Determine the (x, y) coordinate at the center of the cell enclosing the given text.  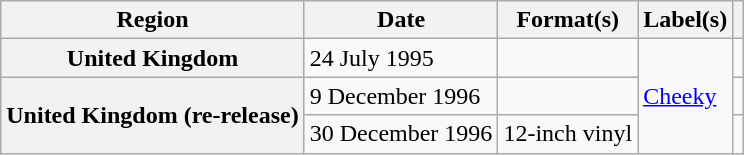
9 December 1996 (401, 96)
Label(s) (686, 20)
12-inch vinyl (568, 134)
Cheeky (686, 96)
30 December 1996 (401, 134)
United Kingdom (re-release) (152, 115)
Date (401, 20)
Format(s) (568, 20)
Region (152, 20)
United Kingdom (152, 58)
24 July 1995 (401, 58)
